Return (X, Y) of the center of cell containing provided text 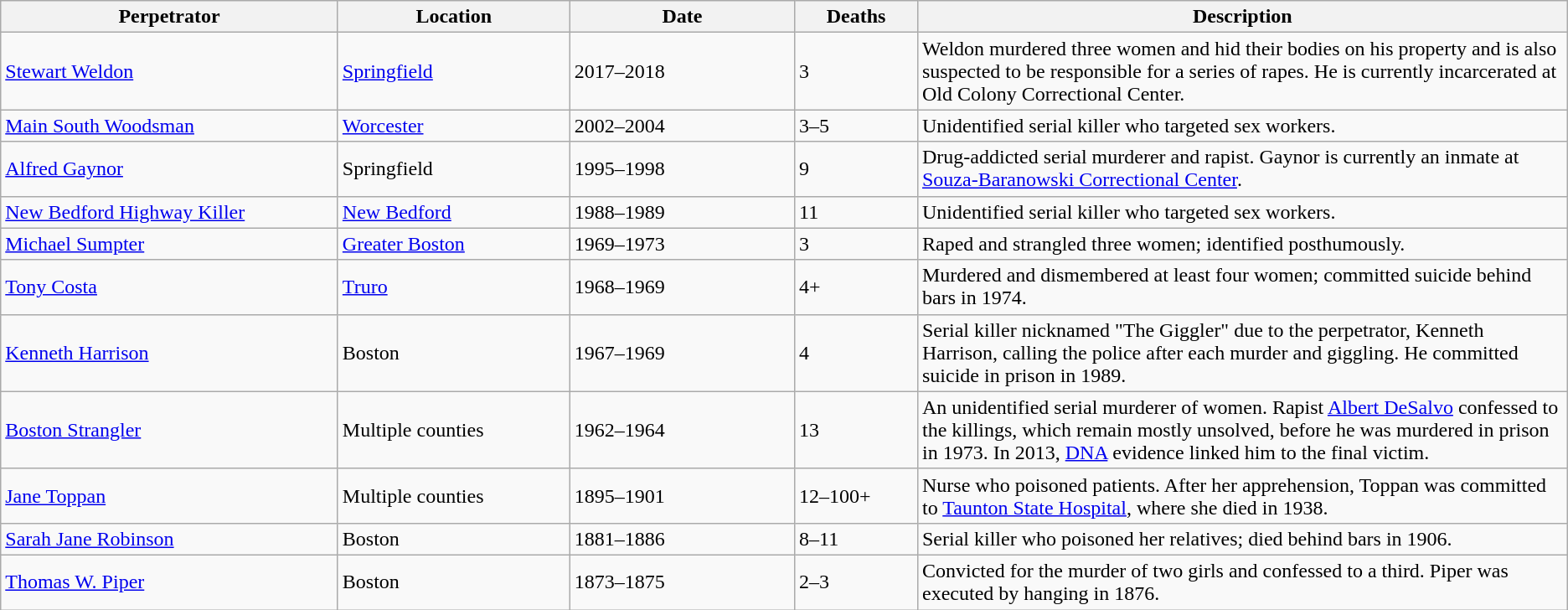
Deaths (856, 17)
Main South Woodsman (169, 126)
4+ (856, 287)
Truro (454, 287)
1968–1969 (682, 287)
Convicted for the murder of two girls and confessed to a third. Piper was executed by hanging in 1876. (1242, 582)
Drug-addicted serial murderer and rapist. Gaynor is currently an inmate at Souza-Baranowski Correctional Center. (1242, 169)
11 (856, 212)
Location (454, 17)
Kenneth Harrison (169, 353)
3–5 (856, 126)
1962–1964 (682, 430)
Sarah Jane Robinson (169, 539)
1988–1989 (682, 212)
Description (1242, 17)
9 (856, 169)
Alfred Gaynor (169, 169)
New Bedford (454, 212)
Raped and strangled three women; identified posthumously. (1242, 244)
2–3 (856, 582)
New Bedford Highway Killer (169, 212)
Perpetrator (169, 17)
13 (856, 430)
Nurse who poisoned patients. After her apprehension, Toppan was committed to Taunton State Hospital, where she died in 1938. (1242, 496)
2002–2004 (682, 126)
1967–1969 (682, 353)
Greater Boston (454, 244)
Serial killer who poisoned her relatives; died behind bars in 1906. (1242, 539)
4 (856, 353)
Boston Strangler (169, 430)
1881–1886 (682, 539)
8–11 (856, 539)
1895–1901 (682, 496)
1873–1875 (682, 582)
Murdered and dismembered at least four women; committed suicide behind bars in 1974. (1242, 287)
Tony Costa (169, 287)
Thomas W. Piper (169, 582)
Jane Toppan (169, 496)
1969–1973 (682, 244)
Stewart Weldon (169, 71)
1995–1998 (682, 169)
Michael Sumpter (169, 244)
Date (682, 17)
12–100+ (856, 496)
Worcester (454, 126)
2017–2018 (682, 71)
